Return (X, Y) of the center of cell containing provided text 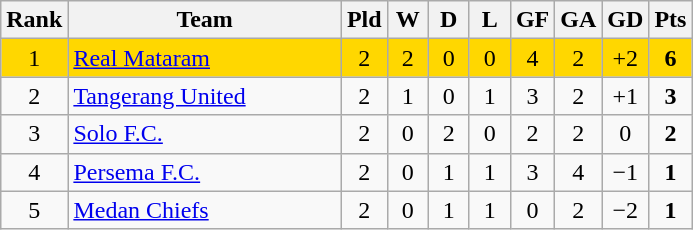
Persema F.C. (205, 172)
Real Mataram (205, 58)
L (490, 20)
Pld (364, 20)
GF (532, 20)
+1 (626, 96)
W (408, 20)
Medan Chiefs (205, 210)
GD (626, 20)
−1 (626, 172)
Pts (670, 20)
D (448, 20)
GA (578, 20)
−2 (626, 210)
Tangerang United (205, 96)
6 (670, 58)
Team (205, 20)
+2 (626, 58)
5 (34, 210)
Rank (34, 20)
Solo F.C. (205, 134)
